Return the (x, y) coordinate for the center point of the cell that contains the specified text.  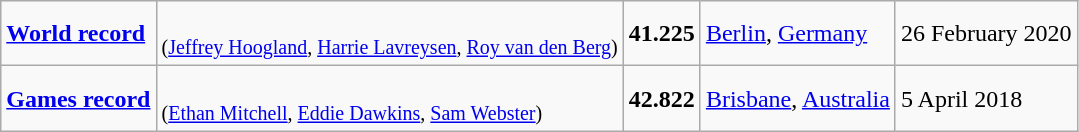
Brisbane, Australia (798, 98)
41.225 (662, 34)
5 April 2018 (986, 98)
(Ethan Mitchell, Eddie Dawkins, Sam Webster) (390, 98)
Games record (78, 98)
42.822 (662, 98)
World record (78, 34)
(Jeffrey Hoogland, Harrie Lavreysen, Roy van den Berg) (390, 34)
Berlin, Germany (798, 34)
26 February 2020 (986, 34)
